For the text-containing cell, return its midpoint in (X, Y) coordinate format. 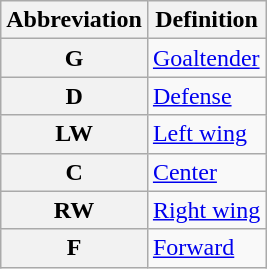
RW (74, 210)
Right wing (206, 210)
LW (74, 134)
F (74, 248)
Center (206, 172)
C (74, 172)
Defense (206, 96)
Goaltender (206, 58)
Left wing (206, 134)
Forward (206, 248)
Definition (206, 20)
D (74, 96)
G (74, 58)
Abbreviation (74, 20)
